Return the [X, Y] coordinate for the center point of the cell that contains the specified text.  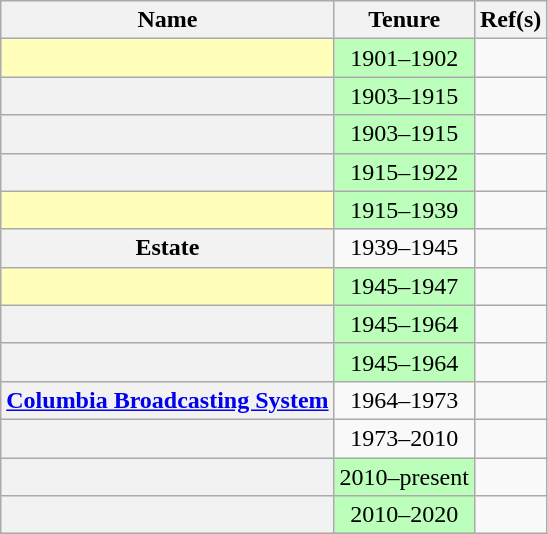
1945–1947 [404, 286]
1901–1902 [404, 58]
1915–1939 [404, 210]
Estate [168, 248]
1915–1922 [404, 172]
2010–present [404, 477]
2010–2020 [404, 515]
1939–1945 [404, 248]
Columbia Broadcasting System [168, 400]
Name [168, 20]
Ref(s) [510, 20]
1973–2010 [404, 438]
1964–1973 [404, 400]
Tenure [404, 20]
